Search for the cell housing the specified text and yield its [X, Y] center coordinate. 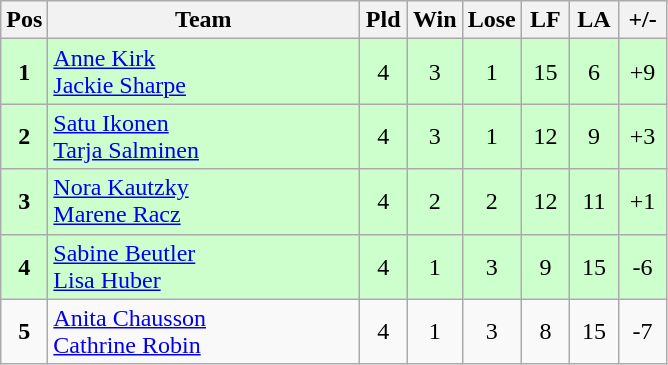
Lose [492, 20]
Anita Chausson Cathrine Robin [204, 332]
Team [204, 20]
+1 [642, 202]
Nora Kautzky Marene Racz [204, 202]
6 [594, 72]
-6 [642, 266]
Pos [24, 20]
LA [594, 20]
Pld [384, 20]
11 [594, 202]
+/- [642, 20]
+9 [642, 72]
Satu Ikonen Tarja Salminen [204, 136]
-7 [642, 332]
+3 [642, 136]
Sabine Beutler Lisa Huber [204, 266]
Anne Kirk Jackie Sharpe [204, 72]
8 [546, 332]
5 [24, 332]
LF [546, 20]
Win [434, 20]
